Pinpoint the cell where the given text exists, returning its [x, y] midpoint coordinate. 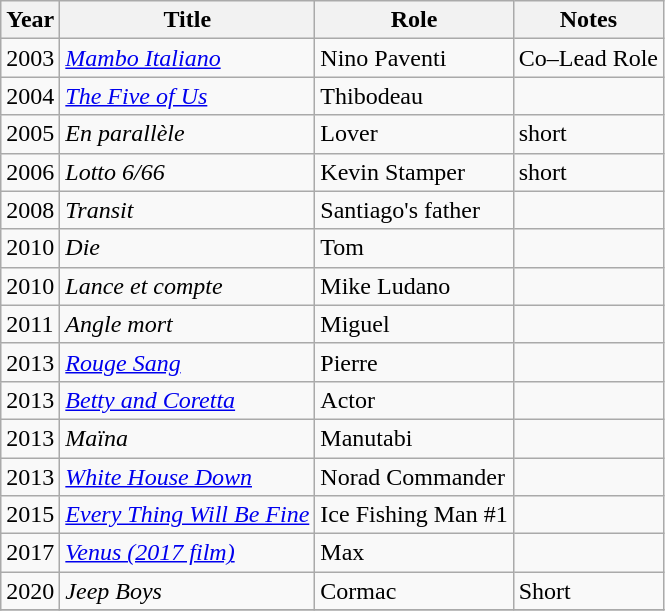
Mambo Italiano [188, 58]
En parallèle [188, 134]
Cormac [414, 591]
Santiago's father [414, 210]
Rouge Sang [188, 362]
Thibodeau [414, 96]
Notes [588, 20]
2008 [30, 210]
Every Thing Will Be Fine [188, 515]
2011 [30, 324]
Angle mort [188, 324]
2003 [30, 58]
Kevin Stamper [414, 172]
Pierre [414, 362]
Venus (2017 film) [188, 553]
Lover [414, 134]
Year [30, 20]
2017 [30, 553]
2020 [30, 591]
Manutabi [414, 438]
Role [414, 20]
Jeep Boys [188, 591]
The Five of Us [188, 96]
Lotto 6/66 [188, 172]
Co–Lead Role [588, 58]
2015 [30, 515]
Short [588, 591]
Max [414, 553]
Title [188, 20]
Betty and Coretta [188, 400]
2005 [30, 134]
Actor [414, 400]
Ice Fishing Man #1 [414, 515]
Mike Ludano [414, 286]
2006 [30, 172]
White House Down [188, 477]
Die [188, 248]
Transit [188, 210]
2004 [30, 96]
Maïna [188, 438]
Norad Commander [414, 477]
Lance et compte [188, 286]
Nino Paventi [414, 58]
Miguel [414, 324]
Tom [414, 248]
